Capture the cell that displays the provided text and extract its (x, y) central coordinate. 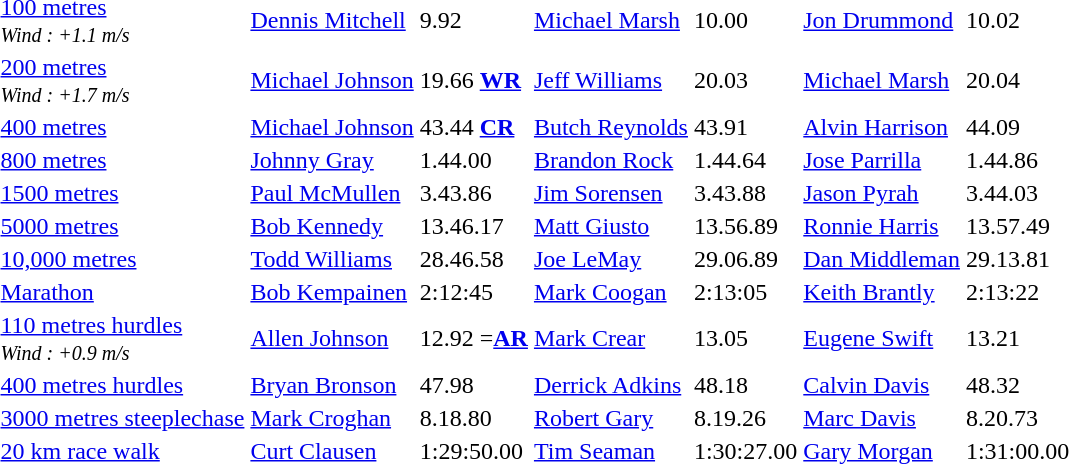
3.43.86 (474, 193)
Johnny Gray (332, 160)
Joe LeMay (610, 259)
Mark Coogan (610, 292)
Jeff Williams (610, 80)
8.19.26 (745, 418)
48.18 (745, 385)
Bob Kennedy (332, 226)
Eugene Swift (882, 338)
28.46.58 (474, 259)
2:13:05 (745, 292)
Jose Parrilla (882, 160)
1.44.00 (474, 160)
3.43.88 (745, 193)
Todd Williams (332, 259)
8.18.80 (474, 418)
Bob Kempainen (332, 292)
Keith Brantly (882, 292)
13.05 (745, 338)
Jim Sorensen (610, 193)
20.03 (745, 80)
47.98 (474, 385)
43.44 CR (474, 127)
1.44.64 (745, 160)
43.91 (745, 127)
13.46.17 (474, 226)
Michael Marsh (882, 80)
Allen Johnson (332, 338)
Robert Gary (610, 418)
Dan Middleman (882, 259)
Ronnie Harris (882, 226)
Calvin Davis (882, 385)
19.66 WR (474, 80)
Jason Pyrah (882, 193)
Derrick Adkins (610, 385)
12.92 =AR (474, 338)
Mark Crear (610, 338)
29.06.89 (745, 259)
Butch Reynolds (610, 127)
Matt Giusto (610, 226)
2:12:45 (474, 292)
13.56.89 (745, 226)
Brandon Rock (610, 160)
Alvin Harrison (882, 127)
Paul McMullen (332, 193)
Mark Croghan (332, 418)
Marc Davis (882, 418)
Bryan Bronson (332, 385)
